Return the [X, Y] coordinate for the center point of the cell that contains the specified text.  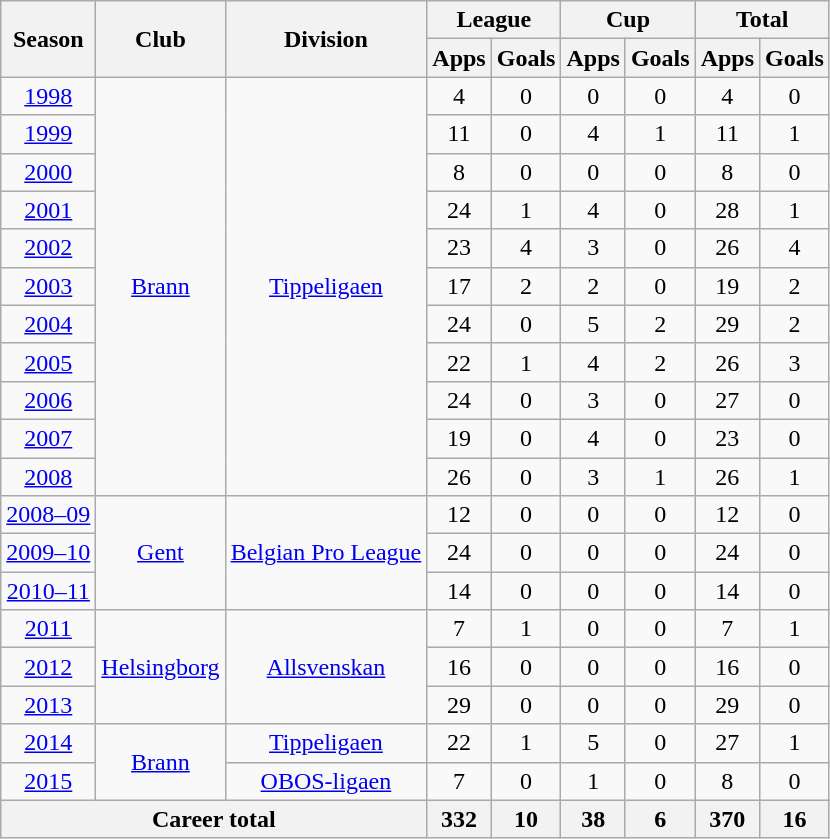
370 [727, 819]
2003 [48, 286]
10 [526, 819]
Belgian Pro League [326, 553]
2007 [48, 438]
1998 [48, 96]
2013 [48, 705]
2008 [48, 477]
2004 [48, 324]
Gent [160, 553]
2001 [48, 210]
2015 [48, 781]
28 [727, 210]
6 [660, 819]
2002 [48, 248]
Season [48, 39]
Allsvenskan [326, 667]
17 [459, 286]
2009–10 [48, 553]
2005 [48, 362]
Total [762, 20]
2010–11 [48, 591]
League [494, 20]
Club [160, 39]
1999 [48, 134]
332 [459, 819]
Cup [628, 20]
Helsingborg [160, 667]
OBOS-ligaen [326, 781]
2011 [48, 629]
2000 [48, 172]
2006 [48, 400]
Division [326, 39]
2014 [48, 743]
38 [593, 819]
Career total [214, 819]
2012 [48, 667]
2008–09 [48, 515]
